From the cell containing the given text, extract its center point as (X, Y) coordinate. 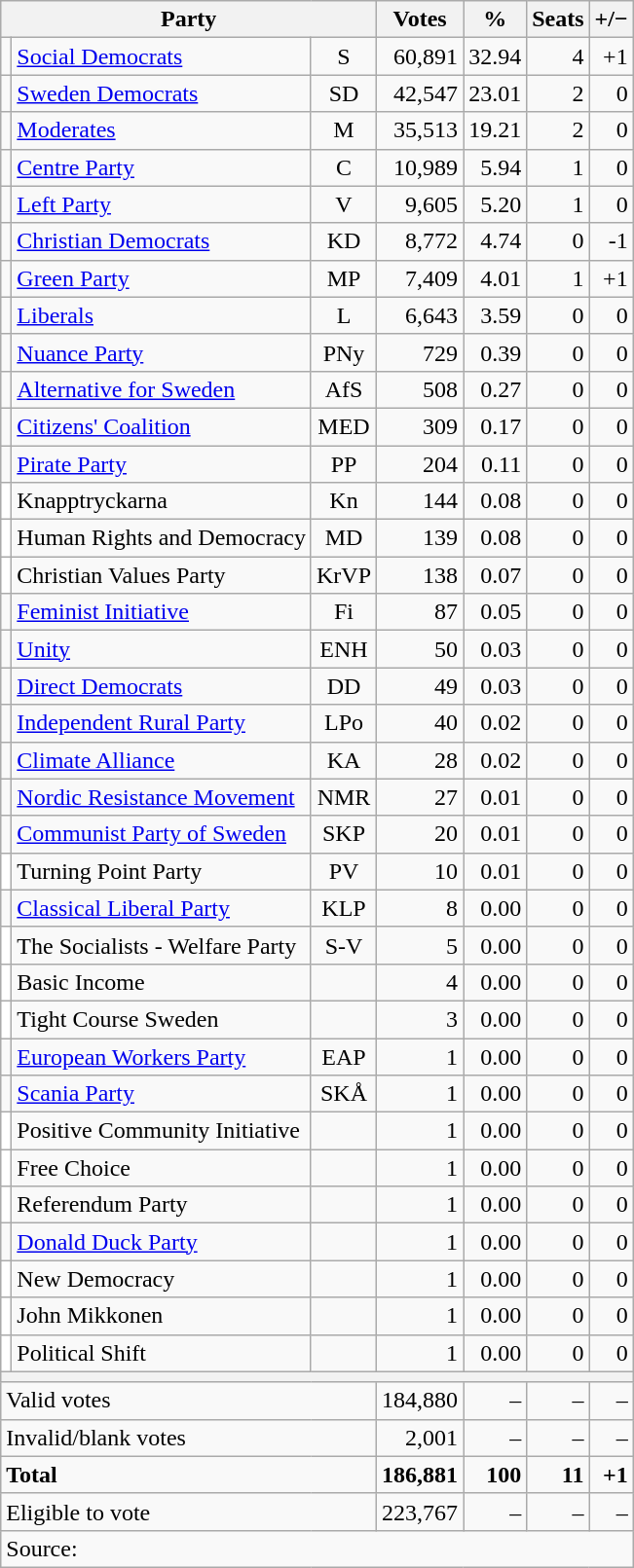
7,409 (421, 278)
Green Party (162, 278)
Christian Values Party (162, 575)
0.07 (495, 575)
S (343, 56)
27 (421, 797)
508 (421, 389)
SD (343, 93)
Votes (421, 19)
184,880 (421, 1401)
Basic Income (162, 982)
Seats (558, 19)
309 (421, 426)
MED (343, 426)
John Mikkonen (162, 1316)
Citizens' Coalition (162, 426)
186,881 (421, 1475)
40 (421, 723)
PV (343, 871)
Direct Democrats (162, 686)
4.01 (495, 278)
NMR (343, 797)
3.59 (495, 315)
5 (421, 945)
Eligible to vote (189, 1512)
Nordic Resistance Movement (162, 797)
Donald Duck Party (162, 1242)
0.27 (495, 389)
Fi (343, 612)
Communist Party of Sweden (162, 834)
PP (343, 464)
60,891 (421, 56)
2,001 (421, 1438)
138 (421, 575)
AfS (343, 389)
Nuance Party (162, 352)
Sweden Democrats (162, 93)
223,767 (421, 1512)
11 (558, 1475)
Knapptryckarna (162, 501)
204 (421, 464)
50 (421, 649)
Independent Rural Party (162, 723)
Referendum Party (162, 1205)
42,547 (421, 93)
DD (343, 686)
0.05 (495, 612)
9,605 (421, 204)
MD (343, 538)
Valid votes (189, 1401)
20 (421, 834)
10,989 (421, 167)
3 (421, 1019)
Political Shift (162, 1353)
729 (421, 352)
C (343, 167)
SKP (343, 834)
European Workers Party (162, 1056)
0.17 (495, 426)
23.01 (495, 93)
New Democracy (162, 1279)
87 (421, 612)
139 (421, 538)
Positive Community Initiative (162, 1131)
PNy (343, 352)
% (495, 19)
19.21 (495, 130)
8,772 (421, 241)
Climate Alliance (162, 760)
-1 (612, 241)
Pirate Party (162, 464)
Tight Course Sweden (162, 1019)
28 (421, 760)
100 (495, 1475)
KD (343, 241)
Total (189, 1475)
Free Choice (162, 1168)
4.74 (495, 241)
ENH (343, 649)
Moderates (162, 130)
Human Rights and Democracy (162, 538)
Kn (343, 501)
Christian Democrats (162, 241)
EAP (343, 1056)
Party (189, 19)
LPo (343, 723)
0.11 (495, 464)
0.39 (495, 352)
SKÅ (343, 1094)
KrVP (343, 575)
Scania Party (162, 1094)
Left Party (162, 204)
5.20 (495, 204)
32.94 (495, 56)
Unity (162, 649)
Invalid/blank votes (189, 1438)
10 (421, 871)
5.94 (495, 167)
35,513 (421, 130)
Feminist Initiative (162, 612)
M (343, 130)
MP (343, 278)
49 (421, 686)
S-V (343, 945)
Classical Liberal Party (162, 908)
Social Democrats (162, 56)
L (343, 315)
Turning Point Party (162, 871)
Centre Party (162, 167)
Source: (317, 1549)
144 (421, 501)
KLP (343, 908)
+/− (612, 19)
6,643 (421, 315)
Alternative for Sweden (162, 389)
KA (343, 760)
Liberals (162, 315)
The Socialists - Welfare Party (162, 945)
V (343, 204)
8 (421, 908)
